Search for the cell housing the specified text and yield its (x, y) center coordinate. 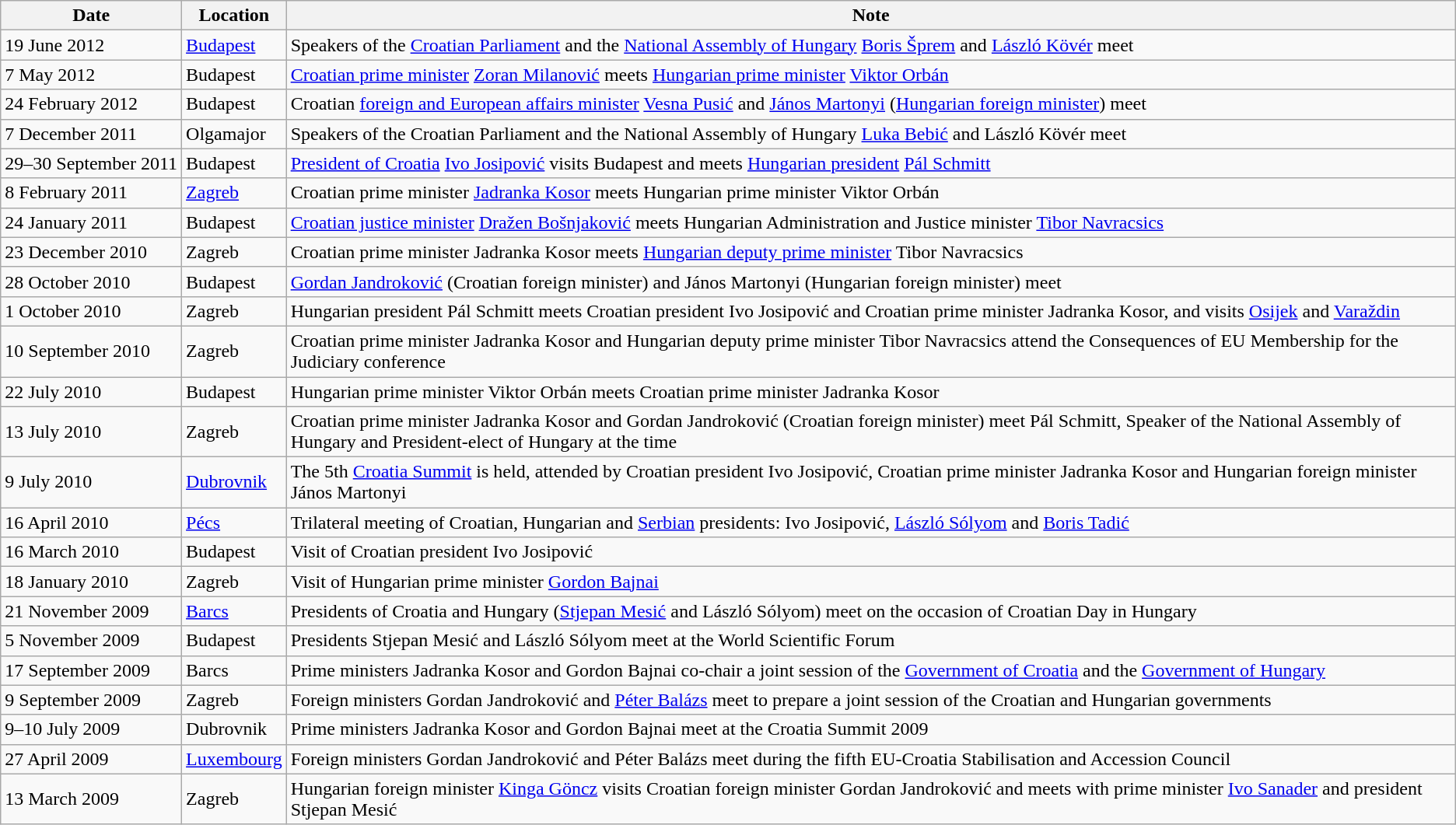
Pécs (235, 523)
Prime ministers Jadranka Kosor and Gordon Bajnai meet at the Croatia Summit 2009 (871, 729)
Hungarian president Pál Schmitt meets Croatian president Ivo Josipović and Croatian prime minister Jadranka Kosor, and visits Osijek and Varaždin (871, 311)
Gordan Jandroković (Croatian foreign minister) and János Martonyi (Hungarian foreign minister) meet (871, 281)
Date (92, 16)
10 September 2010 (92, 351)
Trilateral meeting of Croatian, Hungarian and Serbian presidents: Ivo Josipović, László Sólyom and Boris Tadić (871, 523)
1 October 2010 (92, 311)
Visit of Croatian president Ivo Josipović (871, 552)
Speakers of the Croatian Parliament and the National Assembly of Hungary Luka Bebić and László Kövér meet (871, 134)
7 December 2011 (92, 134)
8 February 2011 (92, 193)
28 October 2010 (92, 281)
16 March 2010 (92, 552)
17 September 2009 (92, 670)
9 July 2010 (92, 482)
27 April 2009 (92, 759)
9 September 2009 (92, 700)
9–10 July 2009 (92, 729)
Note (871, 16)
29–30 September 2011 (92, 163)
Location (235, 16)
Foreign ministers Gordan Jandroković and Péter Balázs meet during the fifth EU-Croatia Stabilisation and Accession Council (871, 759)
Croatian foreign and European affairs minister Vesna Pusić and János Martonyi (Hungarian foreign minister) meet (871, 104)
Hungarian prime minister Viktor Orbán meets Croatian prime minister Jadranka Kosor (871, 391)
Prime ministers Jadranka Kosor and Gordon Bajnai co-chair a joint session of the Government of Croatia and the Government of Hungary (871, 670)
Speakers of the Croatian Parliament and the National Assembly of Hungary Boris Šprem and László Kövér meet (871, 45)
13 March 2009 (92, 799)
President of Croatia Ivo Josipović visits Budapest and meets Hungarian president Pál Schmitt (871, 163)
24 February 2012 (92, 104)
Visit of Hungarian prime minister Gordon Bajnai (871, 582)
Croatian prime minister Jadranka Kosor meets Hungarian deputy prime minister Tibor Navracsics (871, 252)
23 December 2010 (92, 252)
24 January 2011 (92, 222)
Presidents of Croatia and Hungary (Stjepan Mesić and László Sólyom) meet on the occasion of Croatian Day in Hungary (871, 611)
5 November 2009 (92, 641)
Foreign ministers Gordan Jandroković and Péter Balázs meet to prepare a joint session of the Croatian and Hungarian governments (871, 700)
7 May 2012 (92, 75)
18 January 2010 (92, 582)
13 July 2010 (92, 432)
Croatian prime minister Jadranka Kosor meets Hungarian prime minister Viktor Orbán (871, 193)
Croatian justice minister Dražen Bošnjaković meets Hungarian Administration and Justice minister Tibor Navracsics (871, 222)
16 April 2010 (92, 523)
19 June 2012 (92, 45)
21 November 2009 (92, 611)
Luxembourg (235, 759)
22 July 2010 (92, 391)
Olgamajor (235, 134)
Croatian prime minister Zoran Milanović meets Hungarian prime minister Viktor Orbán (871, 75)
Presidents Stjepan Mesić and László Sólyom meet at the World Scientific Forum (871, 641)
